Return the [X, Y] coordinate for the center point of the cell that contains the specified text.  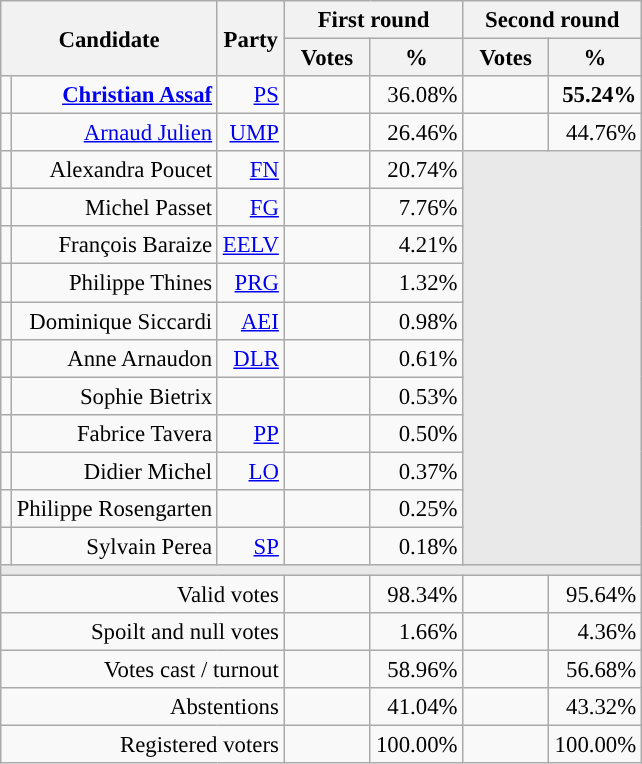
SP [250, 546]
Christian Assaf [114, 95]
PP [250, 433]
Party [250, 38]
0.98% [416, 321]
Registered voters [142, 745]
1.32% [416, 283]
Anne Arnaudon [114, 358]
AEI [250, 321]
Philippe Rosengarten [114, 509]
FN [250, 170]
Michel Passet [114, 208]
0.53% [416, 396]
44.76% [594, 133]
Alexandra Poucet [114, 170]
Candidate [110, 38]
58.96% [416, 670]
EELV [250, 245]
4.36% [594, 632]
Votes cast / turnout [142, 670]
56.68% [594, 670]
Arnaud Julien [114, 133]
0.50% [416, 433]
0.18% [416, 546]
7.76% [416, 208]
UMP [250, 133]
François Baraize [114, 245]
PRG [250, 283]
Didier Michel [114, 471]
55.24% [594, 95]
Dominique Siccardi [114, 321]
Fabrice Tavera [114, 433]
PS [250, 95]
DLR [250, 358]
0.25% [416, 509]
0.37% [416, 471]
Valid votes [142, 594]
95.64% [594, 594]
Sylvain Perea [114, 546]
1.66% [416, 632]
Sophie Bietrix [114, 396]
First round [374, 20]
41.04% [416, 707]
Spoilt and null votes [142, 632]
98.34% [416, 594]
36.08% [416, 95]
Second round [552, 20]
43.32% [594, 707]
4.21% [416, 245]
LO [250, 471]
26.46% [416, 133]
20.74% [416, 170]
FG [250, 208]
0.61% [416, 358]
Philippe Thines [114, 283]
Abstentions [142, 707]
